Scan for the cell matching the given text and deliver its (x, y) coordinate at center. 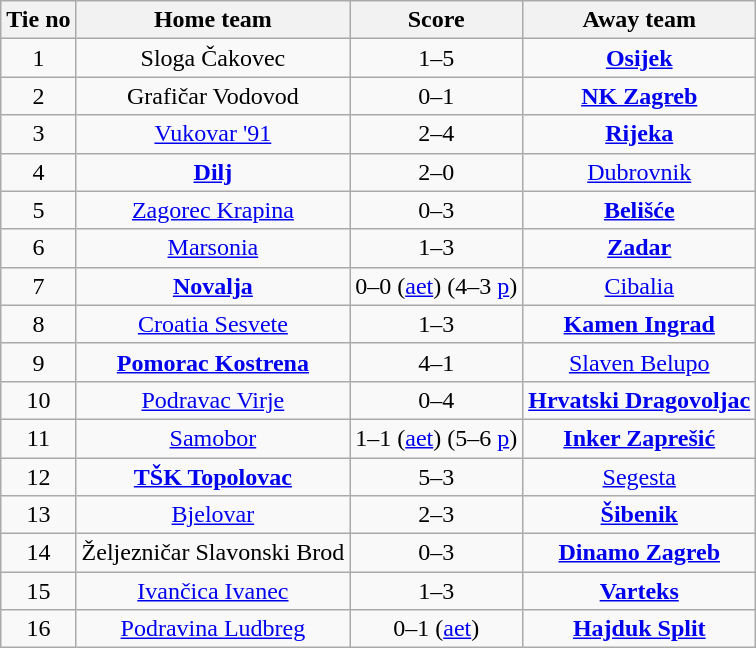
0–1 (436, 96)
Pomorac Kostrena (213, 362)
Zagorec Krapina (213, 210)
Ivančica Ivanec (213, 591)
8 (38, 324)
0–0 (aet) (4–3 p) (436, 286)
Novalja (213, 286)
5–3 (436, 477)
Kamen Ingrad (640, 324)
Cibalia (640, 286)
16 (38, 629)
Šibenik (640, 515)
Vukovar '91 (213, 134)
14 (38, 553)
1–5 (436, 58)
12 (38, 477)
Podravina Ludbreg (213, 629)
Hajduk Split (640, 629)
2–0 (436, 172)
Dinamo Zagreb (640, 553)
1 (38, 58)
Croatia Sesvete (213, 324)
NK Zagreb (640, 96)
Away team (640, 20)
Tie no (38, 20)
2–4 (436, 134)
Dilj (213, 172)
TŠK Topolovac (213, 477)
0–4 (436, 400)
Osijek (640, 58)
4–1 (436, 362)
Samobor (213, 438)
Home team (213, 20)
1–1 (aet) (5–6 p) (436, 438)
Rijeka (640, 134)
Slaven Belupo (640, 362)
2 (38, 96)
Bjelovar (213, 515)
5 (38, 210)
2–3 (436, 515)
Sloga Čakovec (213, 58)
Dubrovnik (640, 172)
Željezničar Slavonski Brod (213, 553)
3 (38, 134)
15 (38, 591)
9 (38, 362)
13 (38, 515)
0–1 (aet) (436, 629)
Marsonia (213, 248)
Zadar (640, 248)
Varteks (640, 591)
6 (38, 248)
4 (38, 172)
10 (38, 400)
Belišće (640, 210)
Hrvatski Dragovoljac (640, 400)
Grafičar Vodovod (213, 96)
Segesta (640, 477)
Inker Zaprešić (640, 438)
11 (38, 438)
Score (436, 20)
Podravac Virje (213, 400)
7 (38, 286)
